Detect which cell encompasses the target text, then output its (X, Y) center coordinate. 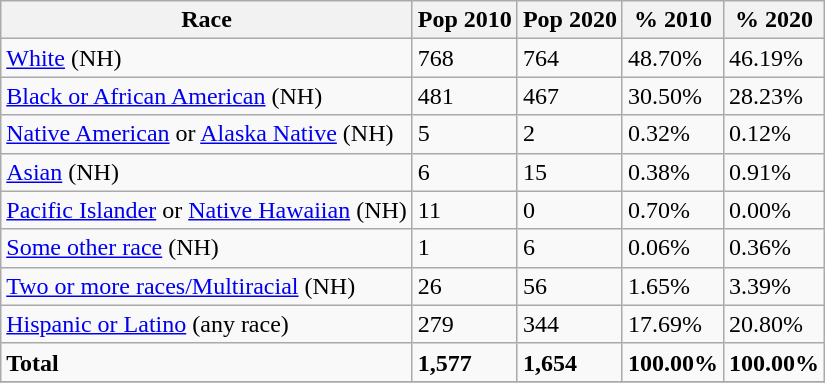
20.80% (774, 324)
11 (464, 210)
Pop 2020 (570, 20)
28.23% (774, 96)
Pacific Islander or Native Hawaiian (NH) (207, 210)
46.19% (774, 58)
0.91% (774, 172)
0.32% (672, 134)
2 (570, 134)
48.70% (672, 58)
Two or more races/Multiracial (NH) (207, 286)
30.50% (672, 96)
467 (570, 96)
481 (464, 96)
Race (207, 20)
Black or African American (NH) (207, 96)
279 (464, 324)
% 2010 (672, 20)
344 (570, 324)
Pop 2010 (464, 20)
17.69% (672, 324)
Native American or Alaska Native (NH) (207, 134)
56 (570, 286)
1,577 (464, 362)
768 (464, 58)
0.36% (774, 248)
0.00% (774, 210)
White (NH) (207, 58)
Asian (NH) (207, 172)
Total (207, 362)
0.06% (672, 248)
% 2020 (774, 20)
Hispanic or Latino (any race) (207, 324)
3.39% (774, 286)
1.65% (672, 286)
15 (570, 172)
Some other race (NH) (207, 248)
0.38% (672, 172)
1,654 (570, 362)
5 (464, 134)
26 (464, 286)
764 (570, 58)
0 (570, 210)
1 (464, 248)
0.70% (672, 210)
0.12% (774, 134)
